Determine the (x, y) coordinate at the center of the cell enclosing the given text.  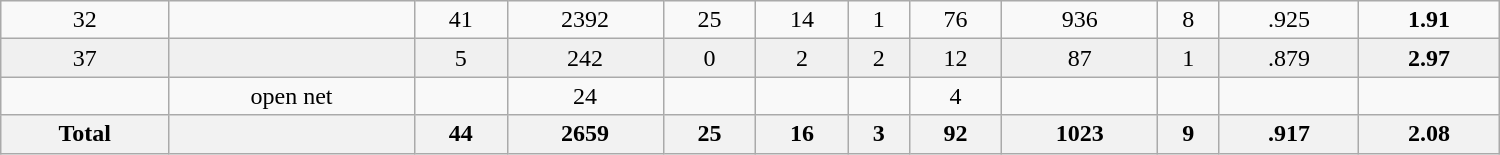
2659 (585, 134)
12 (956, 58)
4 (956, 96)
87 (1080, 58)
1.91 (1429, 20)
92 (956, 134)
32 (85, 20)
open net (292, 96)
2.08 (1429, 134)
76 (956, 20)
0 (710, 58)
24 (585, 96)
14 (802, 20)
1023 (1080, 134)
.917 (1289, 134)
.925 (1289, 20)
.879 (1289, 58)
8 (1188, 20)
2.97 (1429, 58)
5 (460, 58)
41 (460, 20)
936 (1080, 20)
2392 (585, 20)
44 (460, 134)
9 (1188, 134)
3 (878, 134)
16 (802, 134)
242 (585, 58)
37 (85, 58)
Total (85, 134)
